From the cell containing the given text, extract its center point as [x, y] coordinate. 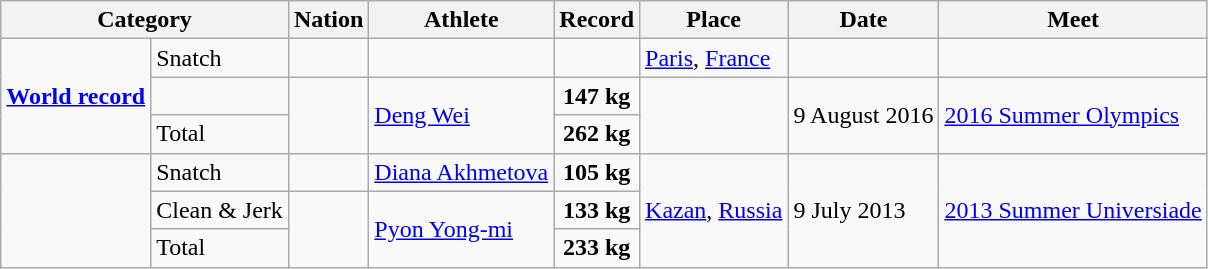
Diana Akhmetova [462, 172]
Nation [328, 20]
Athlete [462, 20]
Kazan, Russia [714, 210]
Meet [1073, 20]
9 July 2013 [864, 210]
Place [714, 20]
World record [76, 96]
Deng Wei [462, 115]
2016 Summer Olympics [1073, 115]
Paris, France [714, 58]
105 kg [597, 172]
147 kg [597, 96]
262 kg [597, 134]
Pyon Yong-mi [462, 229]
233 kg [597, 248]
9 August 2016 [864, 115]
133 kg [597, 210]
Record [597, 20]
Clean & Jerk [220, 210]
2013 Summer Universiade [1073, 210]
Category [145, 20]
Date [864, 20]
